From the cell containing the given text, extract its center point as (X, Y) coordinate. 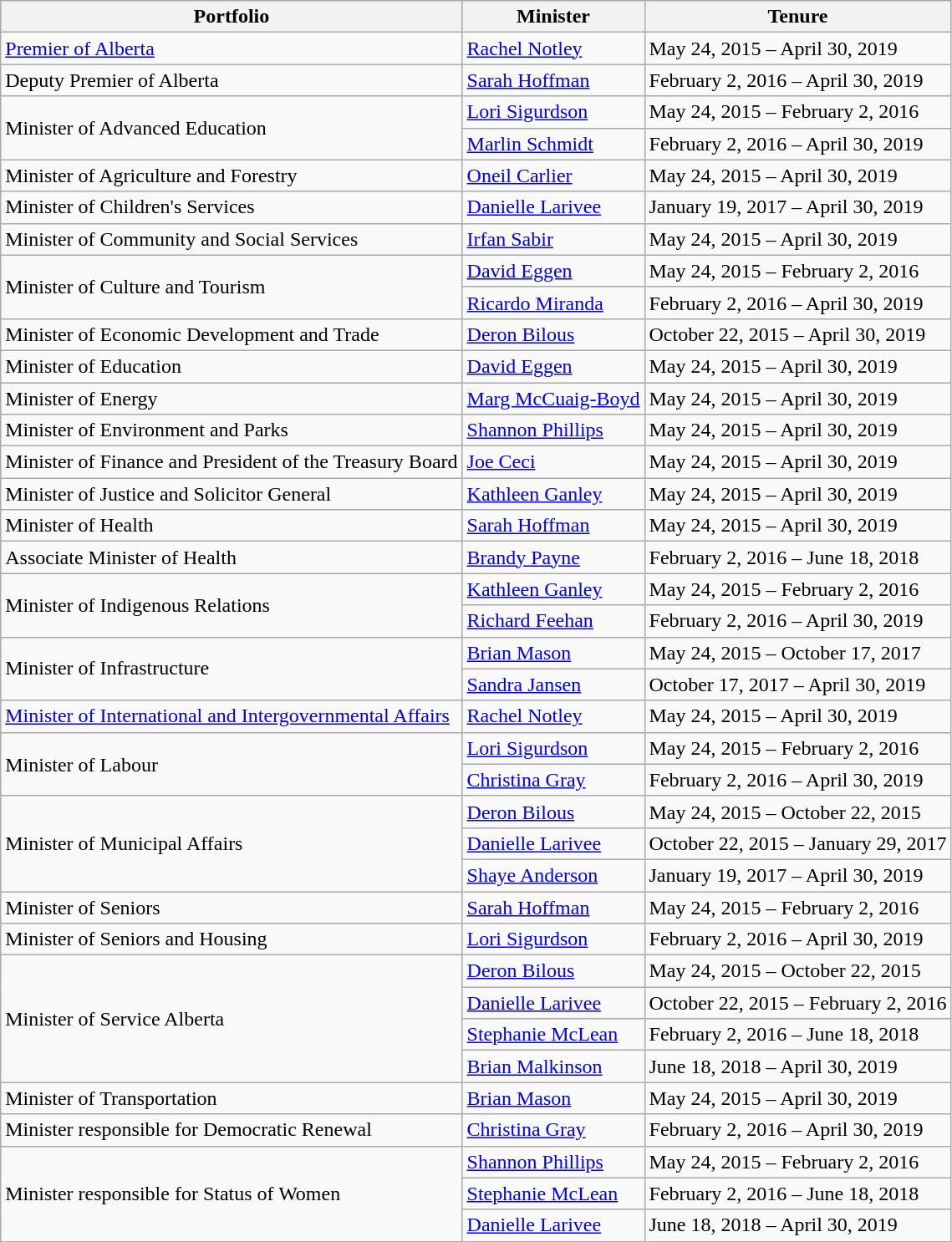
Minister of Finance and President of the Treasury Board (232, 462)
Associate Minister of Health (232, 557)
Minister of Community and Social Services (232, 239)
May 24, 2015 – October 17, 2017 (797, 653)
October 22, 2015 – April 30, 2019 (797, 334)
Minister of Justice and Solicitor General (232, 494)
Minister of Labour (232, 764)
Minister of Infrastructure (232, 669)
Richard Feehan (553, 621)
Minister of International and Intergovernmental Affairs (232, 716)
Minister of Seniors and Housing (232, 939)
Marlin Schmidt (553, 144)
Shaye Anderson (553, 875)
Minister of Culture and Tourism (232, 287)
Minister of Environment and Parks (232, 430)
Minister of Agriculture and Forestry (232, 176)
October 22, 2015 – January 29, 2017 (797, 843)
Portfolio (232, 17)
Brian Malkinson (553, 1066)
October 17, 2017 – April 30, 2019 (797, 685)
Irfan Sabir (553, 239)
Joe Ceci (553, 462)
Tenure (797, 17)
Deputy Premier of Alberta (232, 80)
Minister of Education (232, 366)
October 22, 2015 – February 2, 2016 (797, 1003)
Sandra Jansen (553, 685)
Minister responsible for Democratic Renewal (232, 1130)
Brandy Payne (553, 557)
Oneil Carlier (553, 176)
Ricardo Miranda (553, 303)
Minister (553, 17)
Minister of Advanced Education (232, 128)
Minister of Municipal Affairs (232, 843)
Premier of Alberta (232, 48)
Minister of Economic Development and Trade (232, 334)
Minister of Health (232, 526)
Minister responsible for Status of Women (232, 1194)
Minister of Transportation (232, 1098)
Minister of Indigenous Relations (232, 605)
Minister of Energy (232, 399)
Marg McCuaig-Boyd (553, 399)
Minister of Service Alberta (232, 1019)
Minister of Children's Services (232, 207)
Minister of Seniors (232, 907)
